Return the [X, Y] coordinate for the center point of the cell that contains the specified text.  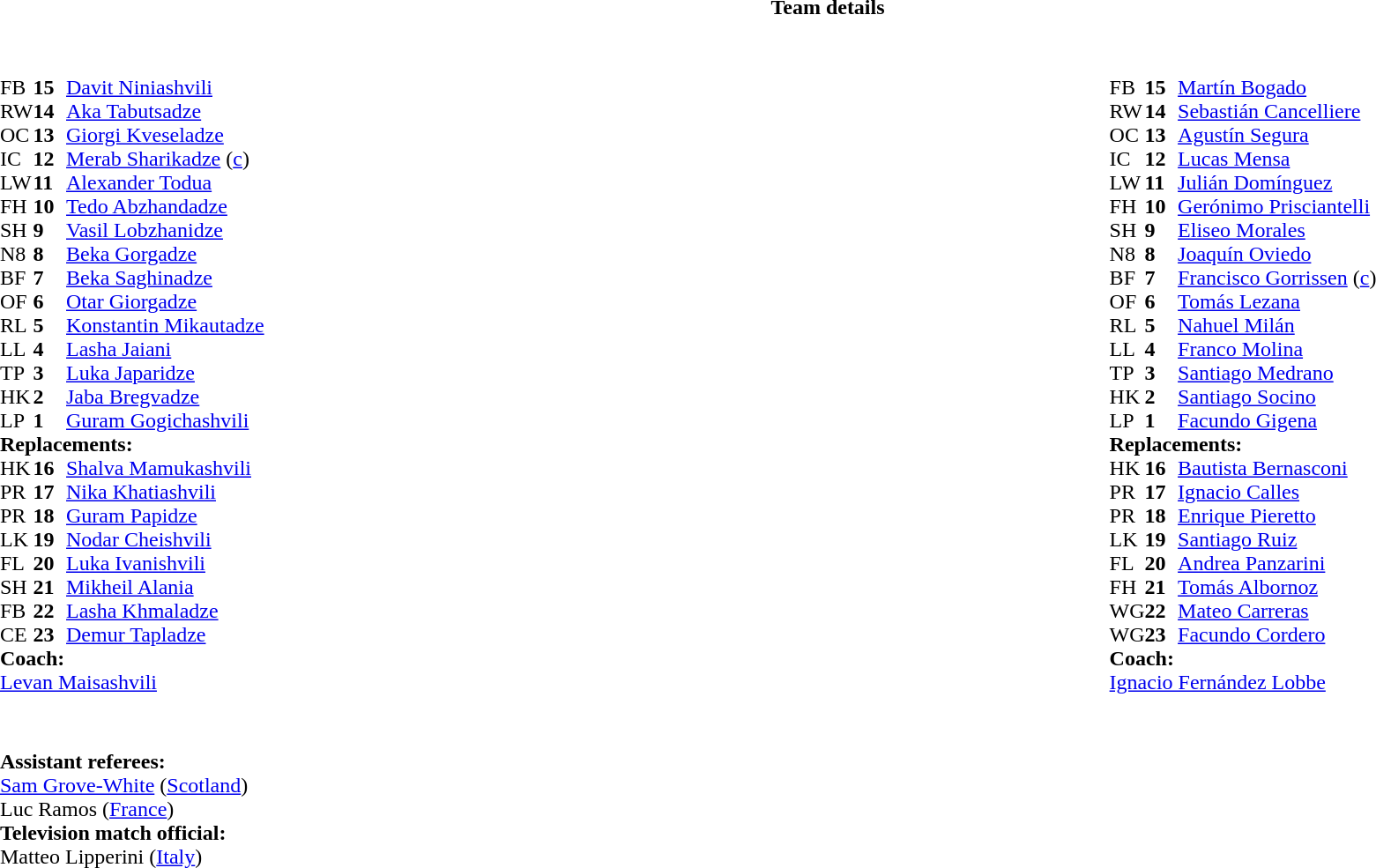
Davit Niniashvili [166, 88]
Facundo Gigena [1276, 421]
Guram Gogichashvili [166, 421]
Levan Maisashvili [132, 682]
Beka Saghinadze [166, 278]
Shalva Mamukashvili [166, 469]
Aka Tabutsadze [166, 111]
Gerónimo Prisciantelli [1276, 206]
Franco Molina [1276, 349]
Lucas Mensa [1276, 159]
Facundo Cordero [1276, 634]
Martín Bogado [1276, 88]
Nahuel Milán [1276, 326]
Nodar Cheishvili [166, 539]
Merab Sharikadze (c) [166, 159]
Alexander Todua [166, 183]
Tomás Albornoz [1276, 587]
Otar Giorgadze [166, 301]
Ignacio Calles [1276, 492]
Bautista Bernasconi [1276, 469]
Lasha Khmaladze [166, 612]
Santiago Ruiz [1276, 539]
Enrique Pieretto [1276, 516]
Coach: [132, 659]
Nika Khatiashvili [166, 492]
Demur Tapladze [166, 634]
Konstantin Mikautadze [166, 326]
Agustín Segura [1276, 136]
Luka Ivanishvili [166, 564]
Santiago Socino [1276, 397]
Guram Papidze [166, 516]
Mateo Carreras [1276, 612]
Mikheil Alania [166, 587]
Replacements: [132, 444]
Lasha Jaiani [166, 349]
Andrea Panzarini [1276, 564]
Tedo Abzhandadze [166, 206]
Francisco Gorrissen (c) [1276, 278]
Sebastián Cancelliere [1276, 111]
Julián Domínguez [1276, 183]
Joaquín Oviedo [1276, 254]
Eliseo Morales [1276, 231]
Santiago Medrano [1276, 374]
Jaba Bregvadze [166, 397]
Beka Gorgadze [166, 254]
Tomás Lezana [1276, 301]
Luka Japaridze [166, 374]
Giorgi Kveseladze [166, 136]
Vasil Lobzhanidze [166, 231]
CE [17, 634]
